Return the (x, y) coordinate for the center point of the cell that contains the specified text.  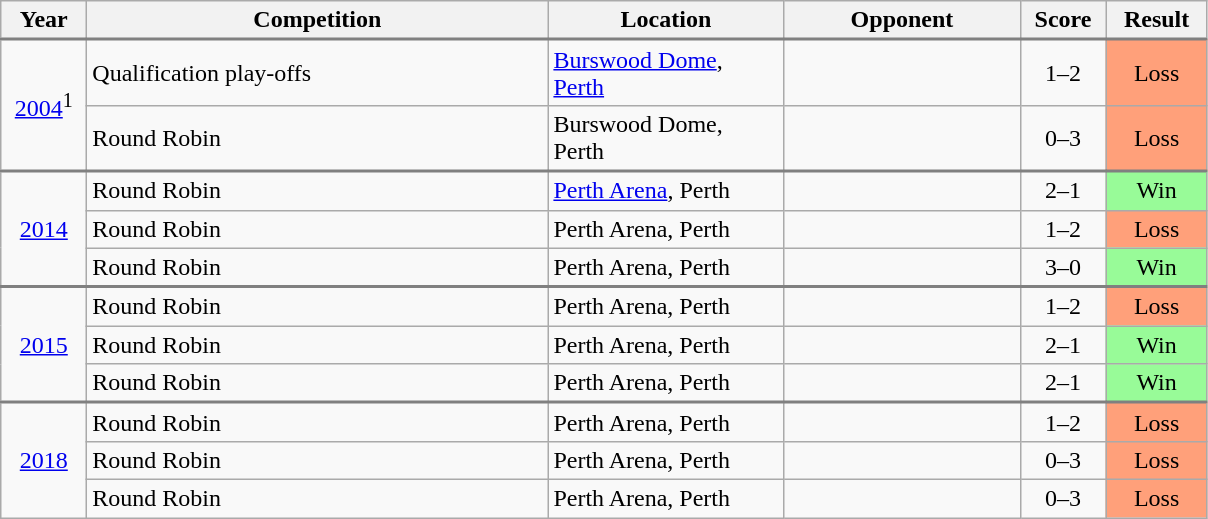
Location (666, 20)
Opponent (902, 20)
2018 (44, 460)
Competition (318, 20)
2015 (44, 345)
20041 (44, 106)
2014 (44, 229)
Qualification play-offs (318, 73)
3–0 (1063, 268)
Result (1156, 20)
Score (1063, 20)
Year (44, 20)
